Output the (X, Y) coordinate of the center of the cell containing the given text.  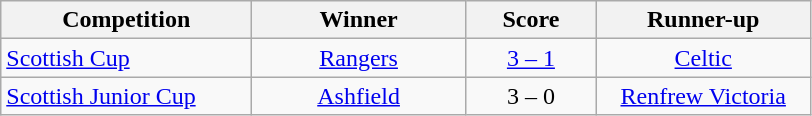
Scottish Cup (126, 58)
Scottish Junior Cup (126, 96)
Ashfield (359, 96)
Rangers (359, 58)
Celtic (703, 58)
Runner-up (703, 20)
Winner (359, 20)
3 – 1 (530, 58)
Score (530, 20)
3 – 0 (530, 96)
Competition (126, 20)
Renfrew Victoria (703, 96)
